Return [x, y] of the center of cell containing provided text 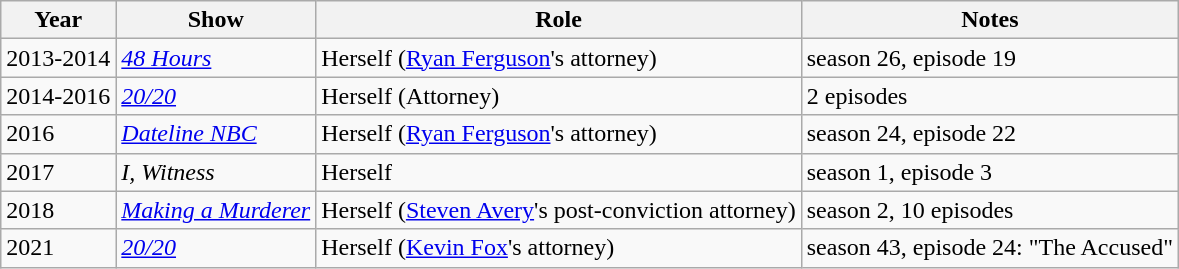
48 Hours [216, 58]
season 43, episode 24: "The Accused" [990, 248]
Show [216, 20]
I, Witness [216, 172]
season 24, episode 22 [990, 134]
2016 [58, 134]
2018 [58, 210]
Notes [990, 20]
season 26, episode 19 [990, 58]
Herself (Kevin Fox's attorney) [559, 248]
Herself (Steven Avery's post-conviction attorney) [559, 210]
season 2, 10 episodes [990, 210]
season 1, episode 3 [990, 172]
Making a Murderer [216, 210]
2 episodes [990, 96]
Herself [559, 172]
Year [58, 20]
2013-2014 [58, 58]
2014-2016 [58, 96]
2021 [58, 248]
Role [559, 20]
2017 [58, 172]
Herself (Attorney) [559, 96]
Dateline NBC [216, 134]
